Extract the [x, y] coordinate from the center of the cell holding the provided text.  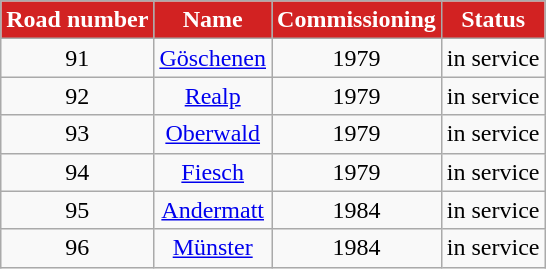
91 [78, 58]
Status [493, 20]
Münster [213, 248]
92 [78, 96]
Oberwald [213, 134]
Realp [213, 96]
93 [78, 134]
Road number [78, 20]
Andermatt [213, 210]
Commissioning [357, 20]
95 [78, 210]
Fiesch [213, 172]
Name [213, 20]
96 [78, 248]
94 [78, 172]
Göschenen [213, 58]
